Capture the cell that displays the provided text and extract its [x, y] central coordinate. 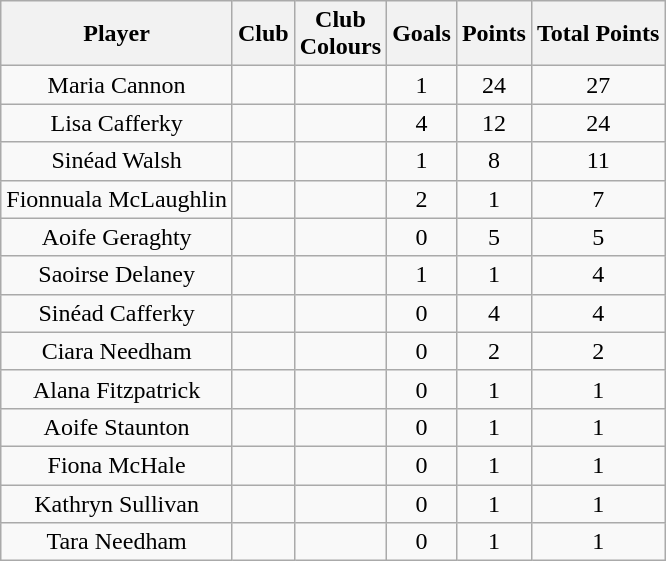
Points [494, 34]
27 [598, 85]
8 [494, 161]
Aoife Staunton [117, 427]
ClubColours [340, 34]
Ciara Needham [117, 351]
Total Points [598, 34]
Sinéad Walsh [117, 161]
Goals [422, 34]
Fiona McHale [117, 465]
12 [494, 123]
Kathryn Sullivan [117, 503]
Tara Needham [117, 542]
11 [598, 161]
Saoirse Delaney [117, 275]
Maria Cannon [117, 85]
Club [263, 34]
Aoife Geraghty [117, 237]
Sinéad Cafferky [117, 313]
Alana Fitzpatrick [117, 389]
Fionnuala McLaughlin [117, 199]
Player [117, 34]
Lisa Cafferky [117, 123]
7 [598, 199]
